Detect which cell encompasses the target text, then output its (x, y) center coordinate. 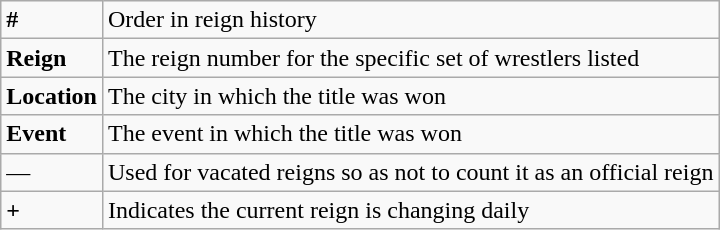
— (52, 172)
The event in which the title was won (410, 134)
# (52, 20)
Location (52, 96)
Order in reign history (410, 20)
Reign (52, 58)
+ (52, 210)
Indicates the current reign is changing daily (410, 210)
Event (52, 134)
The city in which the title was won (410, 96)
Used for vacated reigns so as not to count it as an official reign (410, 172)
The reign number for the specific set of wrestlers listed (410, 58)
